Return (X, Y) of the center of cell containing provided text 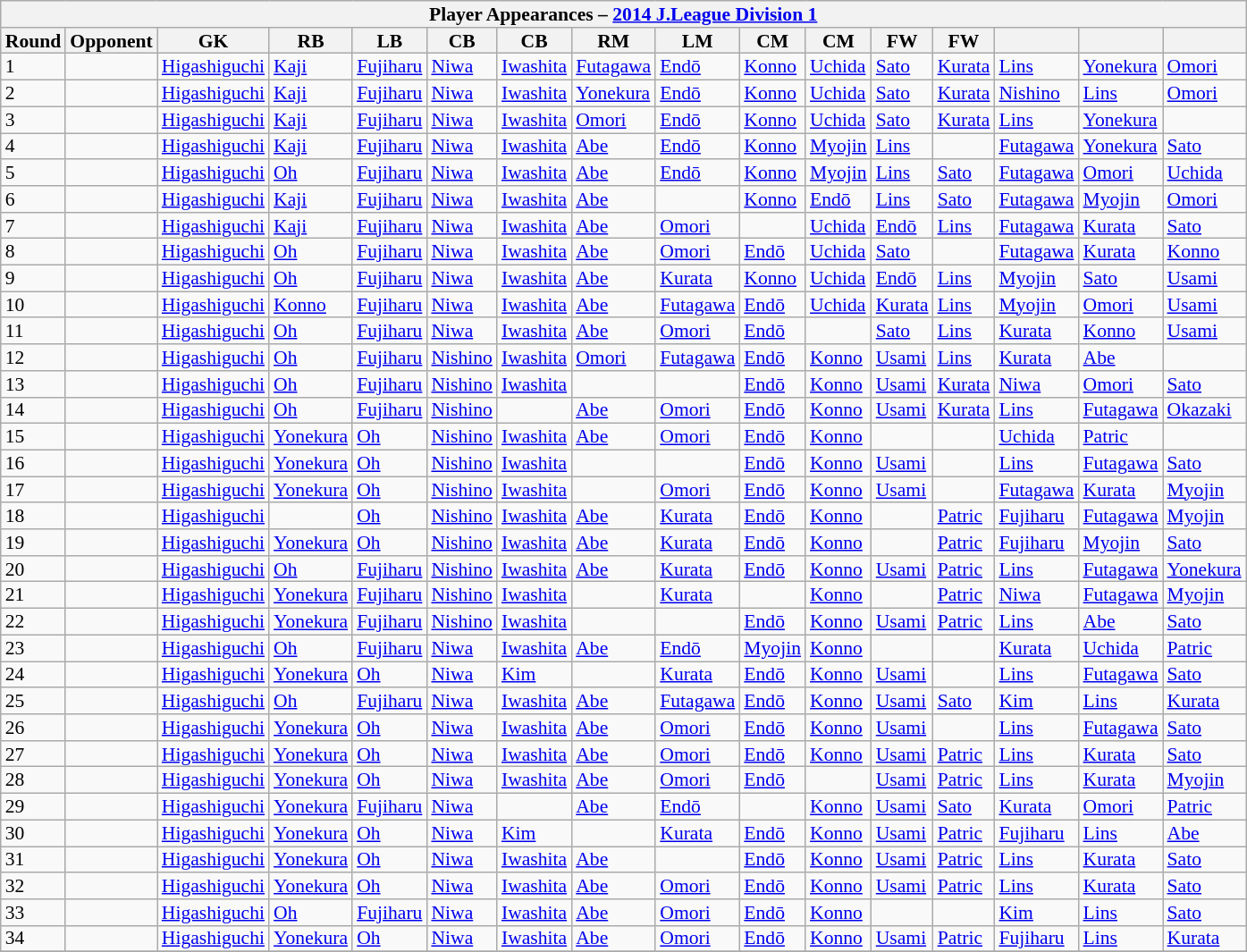
17 (34, 490)
7 (34, 226)
Okazaki (1205, 410)
19 (34, 543)
27 (34, 754)
6 (34, 199)
22 (34, 622)
20 (34, 569)
RM (613, 41)
3 (34, 120)
12 (34, 358)
31 (34, 860)
LB (390, 41)
11 (34, 332)
Player Appearances – 2014 J.League Division 1 (624, 14)
18 (34, 517)
4 (34, 147)
23 (34, 648)
RB (311, 41)
33 (34, 913)
26 (34, 728)
Opponent (111, 41)
14 (34, 410)
13 (34, 384)
10 (34, 305)
2 (34, 94)
8 (34, 252)
28 (34, 780)
9 (34, 279)
32 (34, 886)
1 (34, 67)
GK (213, 41)
21 (34, 595)
15 (34, 437)
Round (34, 41)
5 (34, 173)
30 (34, 833)
24 (34, 675)
29 (34, 807)
16 (34, 464)
LM (697, 41)
25 (34, 702)
